Provide the [X, Y] coordinate of the cell's center where the given text is located.  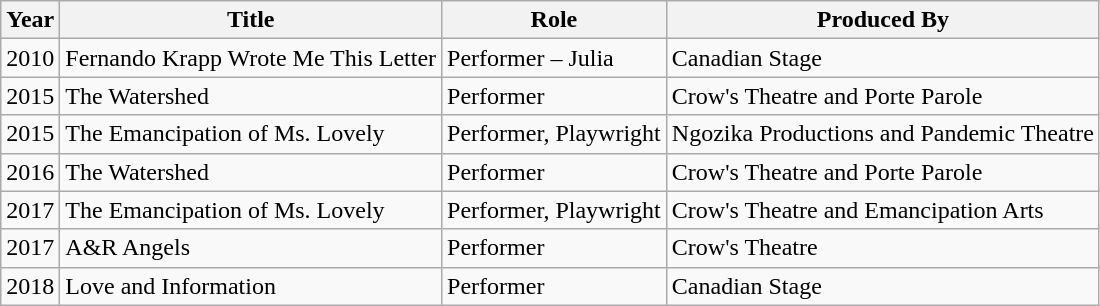
Ngozika Productions and Pandemic Theatre [882, 134]
2016 [30, 172]
Fernando Krapp Wrote Me This Letter [251, 58]
Title [251, 20]
Crow's Theatre and Emancipation Arts [882, 210]
Performer – Julia [554, 58]
Love and Information [251, 286]
A&R Angels [251, 248]
2018 [30, 286]
Crow's Theatre [882, 248]
2010 [30, 58]
Year [30, 20]
Role [554, 20]
Produced By [882, 20]
